Determine the (X, Y) coordinate at the center of the cell enclosing the given text.  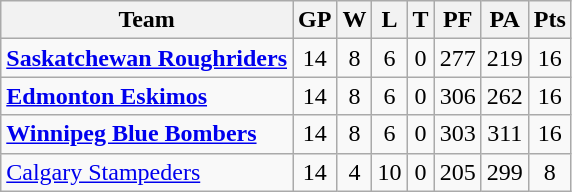
Team (147, 20)
219 (504, 58)
4 (354, 172)
Pts (550, 20)
205 (458, 172)
L (390, 20)
Edmonton Eskimos (147, 96)
PA (504, 20)
10 (390, 172)
306 (458, 96)
Saskatchewan Roughriders (147, 58)
GP (315, 20)
311 (504, 134)
PF (458, 20)
W (354, 20)
277 (458, 58)
Calgary Stampeders (147, 172)
262 (504, 96)
Winnipeg Blue Bombers (147, 134)
T (420, 20)
303 (458, 134)
299 (504, 172)
